Scan for the cell matching the given text and deliver its [X, Y] coordinate at center. 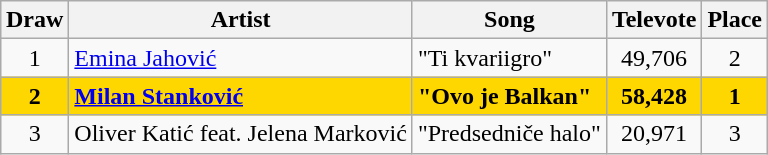
"Predsedniče halo" [509, 134]
20,971 [654, 134]
Artist [241, 20]
49,706 [654, 58]
Place [735, 20]
"Ti kvariigro" [509, 58]
Draw [34, 20]
Milan Stanković [241, 96]
58,428 [654, 96]
"Ovo je Balkan" [509, 96]
Televote [654, 20]
Oliver Katić feat. Jelena Marković [241, 134]
Emina Jahović [241, 58]
Song [509, 20]
